Search for the cell housing the specified text and yield its (x, y) center coordinate. 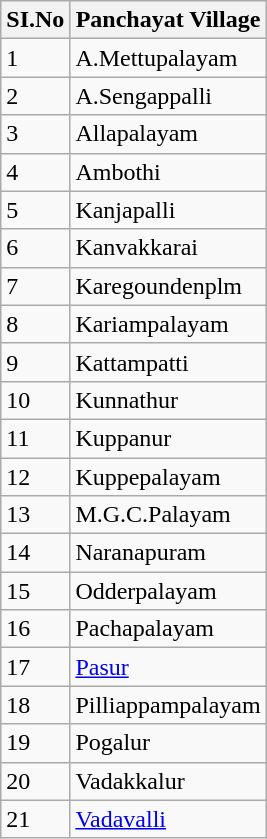
Kuppanur (168, 438)
2 (36, 96)
1 (36, 58)
SI.No (36, 20)
17 (36, 667)
Karegoundenplm (168, 286)
Vadavalli (168, 819)
12 (36, 477)
Odderpalayam (168, 591)
Panchayat Village (168, 20)
Ambothi (168, 172)
3 (36, 134)
A.Sengappalli (168, 96)
21 (36, 819)
Kunnathur (168, 400)
8 (36, 324)
Pachapalayam (168, 629)
16 (36, 629)
7 (36, 286)
Kuppepalayam (168, 477)
15 (36, 591)
Kariampalayam (168, 324)
19 (36, 743)
Allapalayam (168, 134)
20 (36, 781)
11 (36, 438)
18 (36, 705)
A.Mettupalayam (168, 58)
Kanvakkarai (168, 248)
6 (36, 248)
Pogalur (168, 743)
4 (36, 172)
9 (36, 362)
Kanjapalli (168, 210)
Vadakkalur (168, 781)
Kattampatti (168, 362)
10 (36, 400)
14 (36, 553)
Pasur (168, 667)
Naranapuram (168, 553)
13 (36, 515)
Pilliappampalayam (168, 705)
M.G.C.Palayam (168, 515)
5 (36, 210)
